Scan for the cell matching the given text and deliver its [X, Y] coordinate at center. 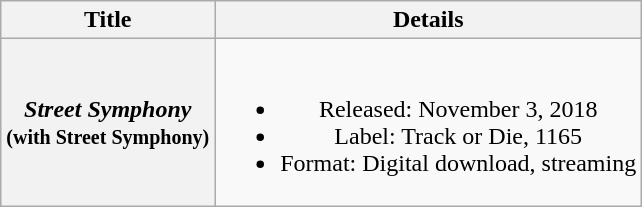
Details [428, 20]
Street Symphony(with Street Symphony) [108, 122]
Released: November 3, 2018Label: Track or Die, 1165Format: Digital download, streaming [428, 122]
Title [108, 20]
